Scan for the cell matching the given text and deliver its (X, Y) coordinate at center. 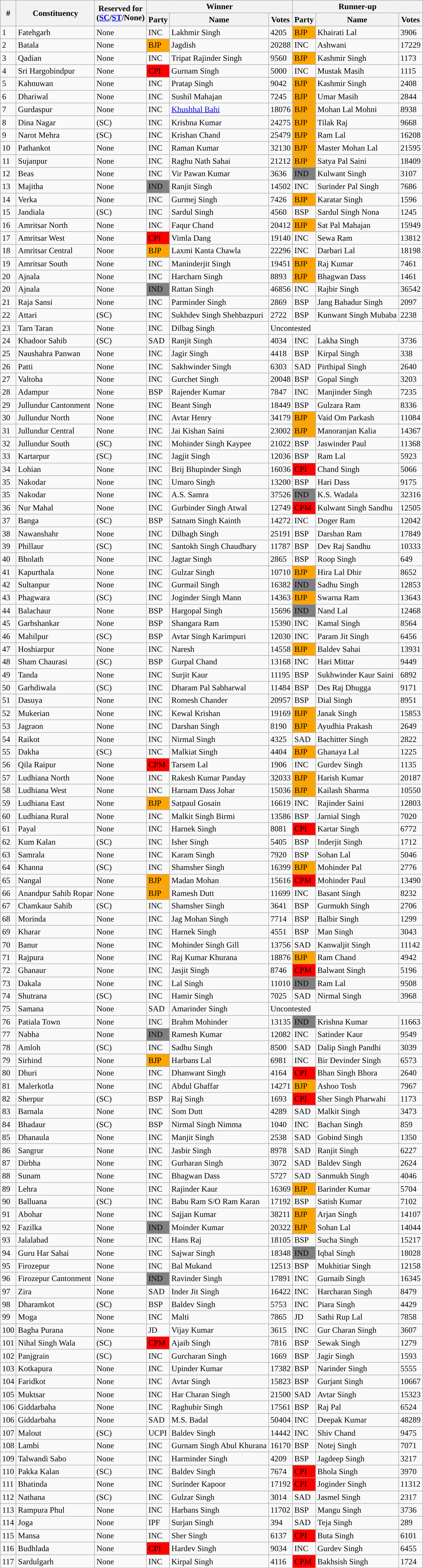
57 (8, 777)
16422 (280, 1292)
48 (8, 662)
7071 (411, 1446)
17561 (280, 1407)
29 (8, 405)
Lal Singh (219, 983)
Avtar Singh Karimpuri (219, 636)
Brij Bhupinder Singh (219, 469)
71 (8, 957)
Surjan Singh (219, 1523)
Garhshankar (55, 623)
44 (8, 611)
16345 (411, 1279)
Romesh Chander (219, 700)
Kunwant Singh Mubaba (357, 315)
2706 (411, 906)
86 (8, 1150)
37526 (280, 495)
55 (8, 752)
Nangal (55, 880)
17891 (280, 1279)
50404 (280, 1420)
88 (8, 1176)
4942 (411, 957)
Verka (55, 200)
14107 (411, 1215)
Moinder Kumar (219, 1227)
18198 (411, 251)
Dhanaula (55, 1137)
Bal Mukand (219, 1266)
1596 (411, 200)
5196 (411, 970)
5555 (411, 1368)
Gurpal Chand (219, 662)
1724 (411, 1561)
Patti (55, 366)
107 (8, 1433)
26 (8, 366)
Panjgrain (55, 1356)
Sukhdev Singh Shehbazpuri (219, 315)
39 (8, 546)
5000 (280, 71)
7920 (280, 855)
2238 (411, 315)
7235 (411, 392)
Mangu Singh (357, 1510)
70 (8, 945)
Rajpura (55, 957)
Firozepur Cantonment (55, 1279)
Naresh (219, 649)
21500 (280, 1394)
33 (8, 456)
11787 (280, 546)
Batala (55, 45)
105 (8, 1394)
Malkiat Singh (219, 752)
Harish Kumar (357, 777)
8232 (411, 893)
Malerkotla (55, 1086)
Anandpur Sahib Ropar (55, 893)
14272 (280, 521)
Sher Singh Pharwahi (357, 1099)
98 (8, 1304)
81 (8, 1086)
649 (411, 559)
Gurchet Singh (219, 379)
Faridkot (55, 1381)
Kharar (55, 932)
20048 (280, 379)
64 (8, 868)
Rajinder Kaur (219, 1189)
112 (8, 1497)
Jasjit Singh (219, 970)
114 (8, 1523)
Madan Mohan (219, 880)
16208 (411, 135)
102 (8, 1356)
13135 (280, 1022)
78 (8, 1047)
16399 (280, 868)
Abohar (55, 1215)
8479 (411, 1292)
5753 (280, 1304)
Sucha Singh (357, 1240)
3970 (411, 1471)
Ajaib Singh (219, 1343)
84 (8, 1124)
14363 (280, 598)
Banur (55, 945)
9508 (411, 983)
Bakhsish Singh (357, 1561)
Gurmail Singh (219, 585)
Laxmi Kanta Chawla (219, 251)
Balachaur (55, 611)
66 (8, 893)
67 (8, 906)
5704 (411, 1189)
17229 (411, 45)
2097 (411, 302)
17 (8, 238)
27 (8, 379)
5727 (280, 1176)
36 (8, 508)
Nirmal Singh Nimma (219, 1124)
Param Jit Singh (357, 636)
21022 (280, 444)
Gur Charan Singh (357, 1330)
3107 (411, 174)
2865 (280, 559)
90 (8, 1202)
9668 (411, 122)
104 (8, 1381)
Sardul Singh (219, 212)
Sajwar Singh (219, 1253)
Dilbagh Singh (219, 533)
2624 (411, 1163)
5405 (280, 842)
6524 (411, 1407)
17382 (280, 1368)
38 (8, 533)
Malkit Singh Birmi (219, 816)
19451 (280, 264)
42 (8, 585)
18409 (411, 161)
108 (8, 1446)
113 (8, 1510)
Barinder Kumar (357, 1189)
2 (8, 45)
Baldev Sahai (357, 649)
3203 (411, 379)
Qadian (55, 58)
22 (8, 315)
18028 (411, 1253)
Khanna (55, 868)
Constituency (55, 13)
8336 (411, 405)
15823 (280, 1381)
5 (8, 84)
Hari Dass (357, 482)
9449 (411, 662)
15390 (280, 623)
# (8, 13)
Hamir Singh (219, 996)
Tarsem Lal (219, 765)
12513 (280, 1266)
4289 (280, 1112)
Gurmej Singh (219, 200)
11312 (411, 1484)
Sewa Ram (357, 238)
9175 (411, 482)
Mohan Lal Mohni (357, 109)
83 (8, 1112)
49 (8, 675)
115 (8, 1536)
Jagdish (219, 45)
Nabha (55, 1035)
72 (8, 970)
15616 (280, 880)
Tripat Rajinder Singh (219, 58)
Harcharn Singh (219, 276)
25191 (280, 533)
Manjinder Singh (357, 392)
59 (8, 803)
51 (8, 700)
11702 (280, 1510)
Jagtar Singh (219, 559)
Gurbinder Singh Atwal (219, 508)
9475 (411, 1433)
Hargopal Singh (219, 611)
18076 (280, 109)
2538 (280, 1137)
16036 (280, 469)
11 (8, 161)
56 (8, 765)
1135 (411, 765)
50 (8, 688)
14442 (280, 1433)
20412 (280, 225)
Gurmukh Singh (357, 906)
15 (8, 212)
Ayudhia Prakash (357, 726)
A.S. Samra (219, 495)
Iqbal Singh (357, 1253)
Joga (55, 1523)
Runner-up (357, 7)
91 (8, 1215)
60 (8, 816)
Mukerian (55, 713)
Karatar Singh (357, 200)
15217 (411, 1240)
58 (8, 791)
111 (8, 1484)
289 (411, 1523)
21 (8, 302)
Amarinder Singh (219, 1009)
13756 (280, 945)
Zira (55, 1292)
7102 (411, 1202)
3607 (411, 1330)
Morinda (55, 919)
7865 (280, 1317)
Mohinder Singh Kaypee (219, 444)
95 (8, 1266)
6892 (411, 675)
Jullundur Central (55, 431)
6772 (411, 829)
11699 (280, 893)
Malkit Singh (357, 1112)
22296 (280, 251)
6455 (411, 1548)
Gobind Singh (357, 1137)
Bhatinda (55, 1484)
Nand Lal (357, 611)
Hari Mittar (357, 662)
Raj Kumar Khurana (219, 957)
Phagwara (55, 598)
15323 (411, 1394)
23 (8, 328)
4560 (280, 212)
45 (8, 623)
19140 (280, 238)
1906 (280, 765)
Rattan Singh (219, 289)
UCPI (158, 1433)
11663 (411, 1022)
Valtoha (55, 379)
21212 (280, 161)
Amritsar North (55, 225)
Barnala (55, 1112)
Attari (55, 315)
Amritsar South (55, 264)
19169 (280, 713)
Dakha (55, 752)
Vir Pawan Kumar (219, 174)
20187 (411, 777)
Pathankot (55, 148)
Vijay Kumar (219, 1330)
13586 (280, 816)
Balwant Singh (357, 970)
Isher Singh (219, 842)
Sirhind (55, 1060)
Harminder Singh (219, 1459)
3615 (280, 1330)
Reserved for(SC/ST/None) (121, 13)
Satya Pal Saini (357, 161)
Raikot (55, 739)
Naushahra Panwan (55, 353)
Sat Pal Mahajan (357, 225)
8564 (411, 623)
13200 (280, 482)
Har Charan Singh (219, 1394)
3906 (411, 32)
Winner (219, 7)
52 (8, 713)
68 (8, 919)
Kulwant Singh Sandhu (357, 508)
Jullundur Cantonment (55, 405)
4116 (280, 1561)
9171 (411, 688)
Hoshiarpur (55, 649)
99 (8, 1317)
2317 (411, 1497)
Jaswinder Paul (357, 444)
11195 (280, 675)
41 (8, 572)
Sukhwinder Kaur Saini (357, 675)
12030 (280, 636)
1279 (411, 1343)
Surjit Kaur (219, 675)
32316 (411, 495)
Lakha Singh (357, 341)
Man Singh (357, 932)
Notej Singh (357, 1446)
7245 (280, 97)
Muktsar (55, 1394)
2822 (411, 739)
Bachan Singh (357, 1124)
11084 (411, 418)
9560 (280, 58)
Sham Chaurasi (55, 662)
Shutrana (55, 996)
Garhdiwala (55, 688)
Sri Hargobindpur (55, 71)
7816 (280, 1343)
Firozepur (55, 1266)
9034 (280, 1548)
10667 (411, 1381)
Maninderjit Singh (219, 264)
20957 (280, 700)
28 (8, 392)
Jagjit Singh (219, 456)
Kartar Singh (357, 829)
12803 (411, 803)
13931 (411, 649)
3641 (280, 906)
Raj Kumar (357, 264)
4551 (280, 932)
109 (8, 1459)
Nur Mahal (55, 508)
Phillaur (55, 546)
79 (8, 1060)
10 (8, 148)
61 (8, 829)
100 (8, 1330)
Satish Kumar (357, 1202)
116 (8, 1548)
Santokh Singh Chaudhary (219, 546)
12468 (411, 611)
Harnam Dass Johar (219, 791)
Joginder Singh Mann (219, 598)
36542 (411, 289)
73 (8, 983)
2776 (411, 868)
17849 (411, 533)
1693 (280, 1099)
46856 (280, 289)
Brahm Mohinder (219, 1022)
43 (8, 598)
2408 (411, 84)
3043 (411, 932)
Sajjan Kumar (219, 1215)
2844 (411, 97)
47 (8, 649)
Satinder Kaur (357, 1035)
Nawanshahr (55, 533)
25479 (280, 135)
Darbari Lal (357, 251)
11368 (411, 444)
Jang Bahadur Singh (357, 302)
Kartarpur (55, 456)
15696 (280, 611)
Dakala (55, 983)
97 (8, 1292)
Jag Mohan Singh (219, 919)
Buta Singh (357, 1536)
Samrala (55, 855)
Raghubir Singh (219, 1407)
Rajender Kumar (219, 392)
16382 (280, 585)
Sathi Rup Lal (357, 1317)
Darshan Ram (357, 533)
Talwandi Sabo (55, 1459)
Khairati Lal (357, 32)
4 (8, 71)
Sultanpur (55, 585)
3 (8, 58)
Gurjant Singh (357, 1381)
4418 (280, 353)
Swarna Ram (357, 598)
Teja Singh (357, 1523)
2869 (280, 302)
Jagraon (55, 726)
Gurcharan Singh (219, 1356)
Jai Kishan Saini (219, 431)
32 (8, 444)
Lohian (55, 469)
Raj Singh (219, 1099)
18348 (280, 1253)
Samana (55, 1009)
8081 (280, 829)
Dirbha (55, 1163)
Kewal Krishan (219, 713)
Khushhal Bahi (219, 109)
Beant Singh (219, 405)
85 (8, 1137)
12158 (411, 1266)
8951 (411, 700)
14502 (280, 187)
Dial Singh (357, 700)
6227 (411, 1150)
8500 (280, 1047)
12853 (411, 585)
859 (411, 1124)
Dasuya (55, 700)
7967 (411, 1086)
Surinder Pal Singh (357, 187)
Abdul Ghaffar (219, 1086)
11484 (280, 688)
12749 (280, 508)
15036 (280, 791)
Malti (219, 1317)
Harbans Lal (219, 1060)
4325 (280, 739)
74 (8, 996)
8893 (280, 276)
Ashoo Tosh (357, 1086)
94 (8, 1253)
Sakhwinder Singh (219, 366)
Narot Mehra (55, 135)
Jullundur North (55, 418)
Des Raj Dhugga (357, 688)
Gurharan Singh (219, 1163)
Dalip Singh Pandhi (357, 1047)
Dina Nagar (55, 122)
Roop Singh (357, 559)
7020 (411, 816)
Pratap Singh (219, 84)
Kapurthala (55, 572)
Amritsar West (55, 238)
Lakhmir Singh (219, 32)
1669 (280, 1356)
Guru Har Sahai (55, 1253)
Manoranjan Kalia (357, 431)
76 (8, 1022)
Sher Singh (219, 1536)
8652 (411, 572)
Jandiala (55, 212)
3014 (280, 1497)
Satpaul Gosain (219, 803)
20288 (280, 45)
Inderjit Singh (357, 842)
40 (8, 559)
6 (8, 97)
Hardev Singh (219, 1548)
Balluana (55, 1202)
5923 (411, 456)
Shangara Ram (219, 623)
Mahilpur (55, 636)
Budhlada (55, 1548)
Vimla Dang (219, 238)
18105 (280, 1240)
Arjan Singh (357, 1215)
82 (8, 1099)
Gurdaspur (55, 109)
Chamkaur Sahib (55, 906)
Satnam Singh Kainth (219, 521)
Pakka Kalan (55, 1471)
Chand Singh (357, 469)
7426 (280, 200)
Sunam (55, 1176)
62 (8, 842)
16369 (280, 1189)
Gurnam Singh (219, 71)
63 (8, 855)
Lambi (55, 1446)
Manjit Singh (219, 1137)
Mohinder Singh Gill (219, 945)
Ghanaur (55, 970)
13168 (280, 662)
6573 (411, 1060)
Nathana (55, 1497)
30 (8, 418)
Avtar Henry (219, 418)
394 (280, 1523)
Mohinder Paul (357, 880)
Qila Raipur (55, 765)
4429 (411, 1304)
Raj Pal (357, 1407)
Rampura Phul (55, 1510)
87 (8, 1163)
1712 (411, 842)
7847 (280, 392)
Ghanaya Lal (357, 752)
338 (411, 353)
Jasmel Singh (357, 1497)
Sherpur (55, 1099)
25 (8, 353)
14558 (280, 649)
Jalalabad (55, 1240)
3217 (411, 1459)
9549 (411, 1035)
92 (8, 1227)
Tarn Taran (55, 328)
Pirthipal Singh (357, 366)
Kum Kalan (55, 842)
Ravinder Singh (219, 1279)
Ramesh Dutt (219, 893)
4034 (280, 341)
Ludhiana North (55, 777)
Harbans Singh (219, 1510)
1461 (411, 276)
1593 (411, 1356)
7461 (411, 264)
Bholath (55, 559)
Nihal Singh Wala (55, 1343)
Basant Singh (357, 893)
Balbir Singh (357, 919)
13 (8, 187)
48289 (411, 1420)
Tanda (55, 675)
14367 (411, 431)
7714 (280, 919)
Joginder Singh (357, 1484)
4164 (280, 1073)
2722 (280, 315)
Gurnam Singh Abul Khurana (219, 1446)
10333 (411, 546)
Mustak Masih (357, 71)
Jagdeep Singh (357, 1459)
16619 (280, 803)
13490 (411, 880)
54 (8, 739)
Harcharan Singh (357, 1292)
14271 (280, 1086)
Ramesh Kumar (219, 1035)
Patiala Town (55, 1022)
24 (8, 341)
12082 (280, 1035)
3072 (280, 1163)
13643 (411, 598)
18449 (280, 405)
21595 (411, 148)
7674 (280, 1471)
24275 (280, 122)
32033 (280, 777)
Sangrur (55, 1150)
4209 (280, 1459)
89 (8, 1189)
Doger Ram (357, 521)
1225 (411, 752)
Jullundur South (55, 444)
Amritsar Central (55, 251)
77 (8, 1035)
4404 (280, 752)
Payal (55, 829)
Surinder Kapoor (219, 1484)
Tilak Raj (357, 122)
Narinder Singh (357, 1368)
Karam Singh (219, 855)
6137 (280, 1536)
Sushil Mahajan (219, 97)
Faqur Chand (219, 225)
Mukhitiar Singh (357, 1266)
Gurnaib Singh (357, 1279)
Raja Sansi (55, 302)
Beas (55, 174)
75 (8, 1009)
8938 (411, 109)
16170 (280, 1446)
80 (8, 1073)
Kulwant Singh (357, 174)
Som Dutt (219, 1112)
6456 (411, 636)
15853 (411, 713)
18 (8, 251)
Deepak Kumar (357, 1420)
Dhariwal (55, 97)
Majitha (55, 187)
Raghu Nath Sahai (219, 161)
20322 (280, 1227)
53 (8, 726)
15949 (411, 225)
1115 (411, 71)
Rajbir Singh (357, 289)
14 (8, 200)
31 (8, 431)
12 (8, 174)
3473 (411, 1112)
Bachitter Singh (357, 739)
Gopal Singh (357, 379)
Sewak Singh (357, 1343)
65 (8, 880)
Krishan Chand (219, 135)
6303 (280, 366)
103 (8, 1368)
Banga (55, 521)
Mansa (55, 1536)
Dharam Pal Sabharwal (219, 688)
Adampur (55, 392)
Rakesh Kumar Panday (219, 777)
9 (8, 135)
9042 (280, 84)
19 (8, 264)
69 (8, 932)
Piara Singh (357, 1304)
Kahnuwan (55, 84)
1350 (411, 1137)
Raman Kumar (219, 148)
5046 (411, 855)
93 (8, 1240)
Bir Devinder Singh (357, 1060)
Dev Raj Sandhu (357, 546)
Sardulgarh (55, 1561)
8978 (280, 1150)
Amloh (55, 1047)
34179 (280, 418)
4046 (411, 1176)
Ludhiana West (55, 791)
Umar Masih (357, 97)
Jarnial Singh (357, 816)
10550 (411, 791)
Kamal Singh (357, 623)
Kailash Sharma (357, 791)
Inder Jit Singh (219, 1292)
Vaid Om Parkash (357, 418)
101 (8, 1343)
Mohinder Pal (357, 868)
18876 (280, 957)
1299 (411, 919)
Janak Singh (357, 713)
Sanmukh Singh (357, 1176)
37 (8, 521)
Sardul Singh Nona (357, 212)
23002 (280, 431)
Fazilka (55, 1227)
3636 (280, 174)
Bagha Purana (55, 1330)
1245 (411, 212)
46 (8, 636)
7686 (411, 187)
Lehra (55, 1189)
3039 (411, 1047)
12505 (411, 508)
3968 (411, 996)
12036 (280, 456)
Ram Chand (357, 957)
Shiv Chand (357, 1433)
M.S. Badal (219, 1420)
Dhuri (55, 1073)
Bhadaur (55, 1124)
Umaro Singh (219, 482)
Hira Lal Dhir (357, 572)
Fatehgarh (55, 32)
Ashwani (357, 45)
Parminder Singh (219, 302)
117 (8, 1561)
16 (8, 225)
11010 (280, 983)
Jasbir Singh (219, 1150)
14044 (411, 1227)
38211 (280, 1215)
Sujanpur (55, 161)
7 (8, 109)
96 (8, 1279)
5066 (411, 469)
34 (8, 469)
Khadoor Sahib (55, 341)
Rajinder Saini (357, 803)
1 (8, 32)
Gulzara Ram (357, 405)
Dilbag Singh (219, 328)
Babu Ram S/O Ram Karan (219, 1202)
Dharamkot (55, 1304)
Ludhiana East (55, 803)
Ludhiana Rural (55, 816)
Master Mohan Lal (357, 148)
Dhanwant Singh (219, 1073)
10710 (280, 572)
8 (8, 122)
Bhan Singh Bhora (357, 1073)
8746 (280, 970)
Kotkapura (55, 1368)
Upinder Kumar (219, 1368)
13812 (411, 238)
12042 (411, 521)
Darshan Singh (219, 726)
32130 (280, 148)
Moga (55, 1317)
110 (8, 1471)
8190 (280, 726)
Bhola Singh (357, 1471)
2649 (411, 726)
K.S. Wadala (357, 495)
7858 (411, 1317)
4205 (280, 32)
1040 (280, 1124)
6101 (411, 1536)
Kanwaljit Singh (357, 945)
6981 (280, 1060)
Malout (55, 1433)
11142 (411, 945)
Hans Raj (219, 1240)
7025 (280, 996)
IPF (158, 1523)
